From the cell containing the given text, extract its center point as [x, y] coordinate. 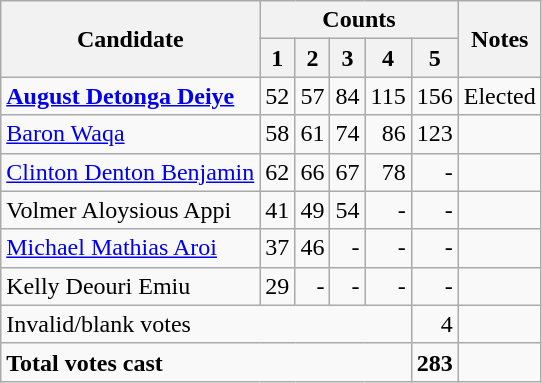
Total votes cast [206, 362]
58 [278, 134]
Baron Waqa [130, 134]
62 [278, 172]
283 [434, 362]
66 [312, 172]
5 [434, 58]
57 [312, 96]
Kelly Deouri Emiu [130, 286]
123 [434, 134]
Counts [359, 20]
156 [434, 96]
2 [312, 58]
Candidate [130, 39]
3 [348, 58]
Clinton Denton Benjamin [130, 172]
41 [278, 210]
Notes [500, 39]
52 [278, 96]
61 [312, 134]
46 [312, 248]
1 [278, 58]
August Detonga Deiye [130, 96]
37 [278, 248]
67 [348, 172]
Volmer Aloysious Appi [130, 210]
49 [312, 210]
74 [348, 134]
115 [388, 96]
86 [388, 134]
Michael Mathias Aroi [130, 248]
78 [388, 172]
Invalid/blank votes [206, 324]
29 [278, 286]
84 [348, 96]
Elected [500, 96]
54 [348, 210]
